Extract the (x, y) coordinate from the center of the cell holding the provided text.  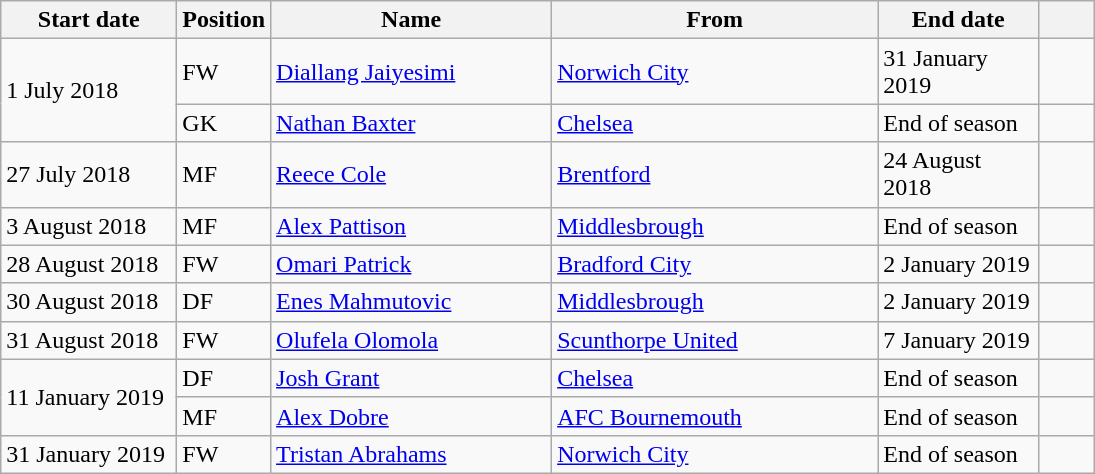
Tristan Abrahams (412, 454)
11 January 2019 (89, 397)
Olufela Olomola (412, 340)
Josh Grant (412, 378)
30 August 2018 (89, 302)
Position (224, 20)
Name (412, 20)
28 August 2018 (89, 264)
3 August 2018 (89, 226)
Reece Cole (412, 174)
Enes Mahmutovic (412, 302)
From (715, 20)
7 January 2019 (958, 340)
GK (224, 123)
Diallang Jaiyesimi (412, 72)
Scunthorpe United (715, 340)
31 August 2018 (89, 340)
Nathan Baxter (412, 123)
24 August 2018 (958, 174)
Alex Dobre (412, 416)
AFC Bournemouth (715, 416)
1 July 2018 (89, 90)
Omari Patrick (412, 264)
27 July 2018 (89, 174)
Start date (89, 20)
End date (958, 20)
Brentford (715, 174)
Alex Pattison (412, 226)
Bradford City (715, 264)
